Return the (X, Y) coordinate for the center point of the cell that contains the specified text.  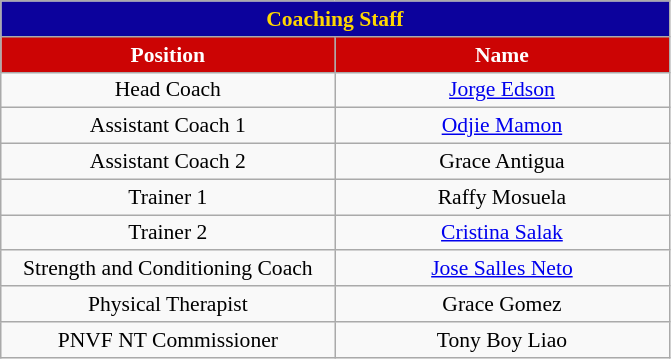
Position (168, 55)
Assistant Coach 2 (168, 162)
Physical Therapist (168, 304)
Grace Antigua (502, 162)
Jorge Edson (502, 90)
Tony Boy Liao (502, 340)
Jose Salles Neto (502, 269)
Cristina Salak (502, 233)
Strength and Conditioning Coach (168, 269)
Raffy Mosuela (502, 197)
Trainer 1 (168, 197)
Trainer 2 (168, 233)
Assistant Coach 1 (168, 126)
Head Coach (168, 90)
Grace Gomez (502, 304)
Coaching Staff (335, 19)
Name (502, 55)
Odjie Mamon (502, 126)
PNVF NT Commissioner (168, 340)
